Determine the [x, y] coordinate at the center of the cell enclosing the given text.  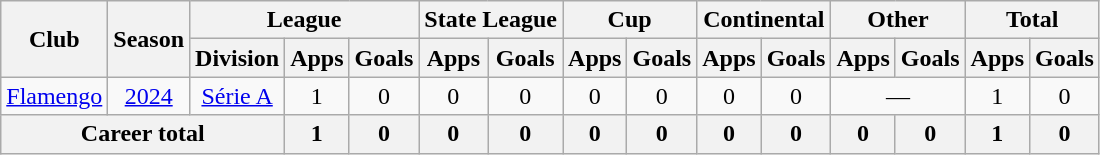
League [304, 20]
Continental [764, 20]
Career total [143, 134]
2024 [149, 96]
Cup [630, 20]
Season [149, 39]
Other [898, 20]
Division [238, 58]
State League [491, 20]
— [898, 96]
Total [1032, 20]
Club [54, 39]
Série A [238, 96]
Flamengo [54, 96]
